Search for the cell housing the specified text and yield its (X, Y) center coordinate. 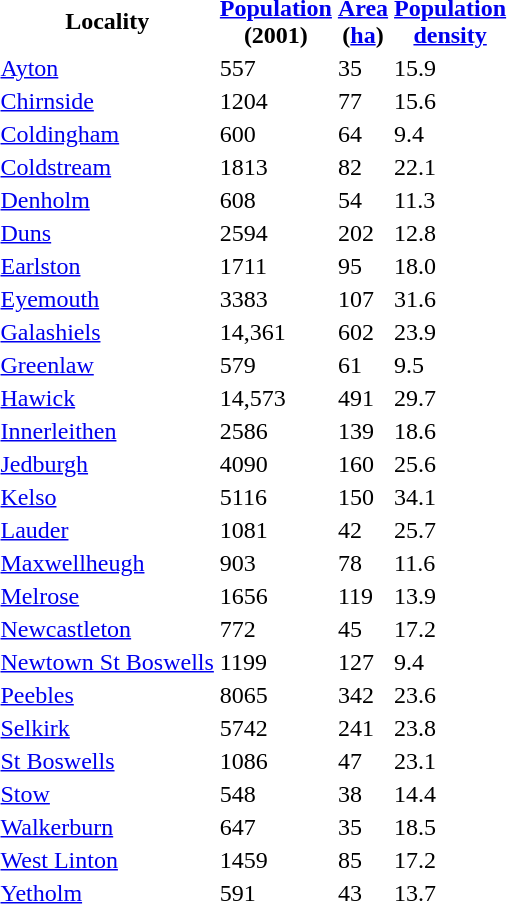
54 (362, 200)
241 (362, 728)
45 (362, 629)
3383 (276, 299)
78 (362, 563)
1204 (276, 101)
602 (362, 332)
38 (362, 794)
1711 (276, 266)
1199 (276, 662)
600 (276, 134)
557 (276, 68)
82 (362, 167)
548 (276, 794)
64 (362, 134)
491 (362, 398)
150 (362, 497)
2594 (276, 233)
608 (276, 200)
202 (362, 233)
5742 (276, 728)
127 (362, 662)
1813 (276, 167)
119 (362, 596)
14,361 (276, 332)
85 (362, 860)
42 (362, 530)
107 (362, 299)
1459 (276, 860)
2586 (276, 431)
8065 (276, 695)
5116 (276, 497)
139 (362, 431)
4090 (276, 464)
1656 (276, 596)
14,573 (276, 398)
342 (362, 695)
1086 (276, 761)
1081 (276, 530)
647 (276, 827)
95 (362, 266)
47 (362, 761)
77 (362, 101)
61 (362, 365)
160 (362, 464)
579 (276, 365)
772 (276, 629)
903 (276, 563)
